Extract the (x, y) coordinate from the center of the cell holding the provided text.  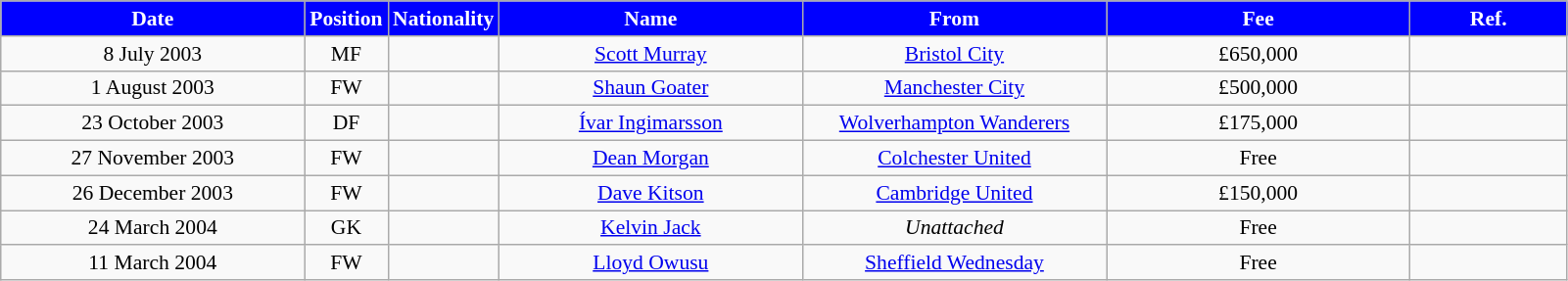
Kelvin Jack (650, 228)
26 December 2003 (153, 193)
£500,000 (1259, 88)
Bristol City (954, 54)
Manchester City (954, 88)
11 March 2004 (153, 263)
Ívar Ingimarsson (650, 123)
Fee (1259, 19)
£650,000 (1259, 54)
Cambridge United (954, 193)
1 August 2003 (153, 88)
8 July 2003 (153, 54)
Wolverhampton Wanderers (954, 123)
Unattached (954, 228)
Colchester United (954, 159)
Nationality (443, 19)
Dave Kitson (650, 193)
DF (347, 123)
Scott Murray (650, 54)
GK (347, 228)
From (954, 19)
MF (347, 54)
27 November 2003 (153, 159)
Shaun Goater (650, 88)
23 October 2003 (153, 123)
Sheffield Wednesday (954, 263)
Position (347, 19)
24 March 2004 (153, 228)
Lloyd Owusu (650, 263)
£175,000 (1259, 123)
£150,000 (1259, 193)
Dean Morgan (650, 159)
Name (650, 19)
Ref. (1489, 19)
Date (153, 19)
